Determine the [X, Y] coordinate at the center of the cell enclosing the given text.  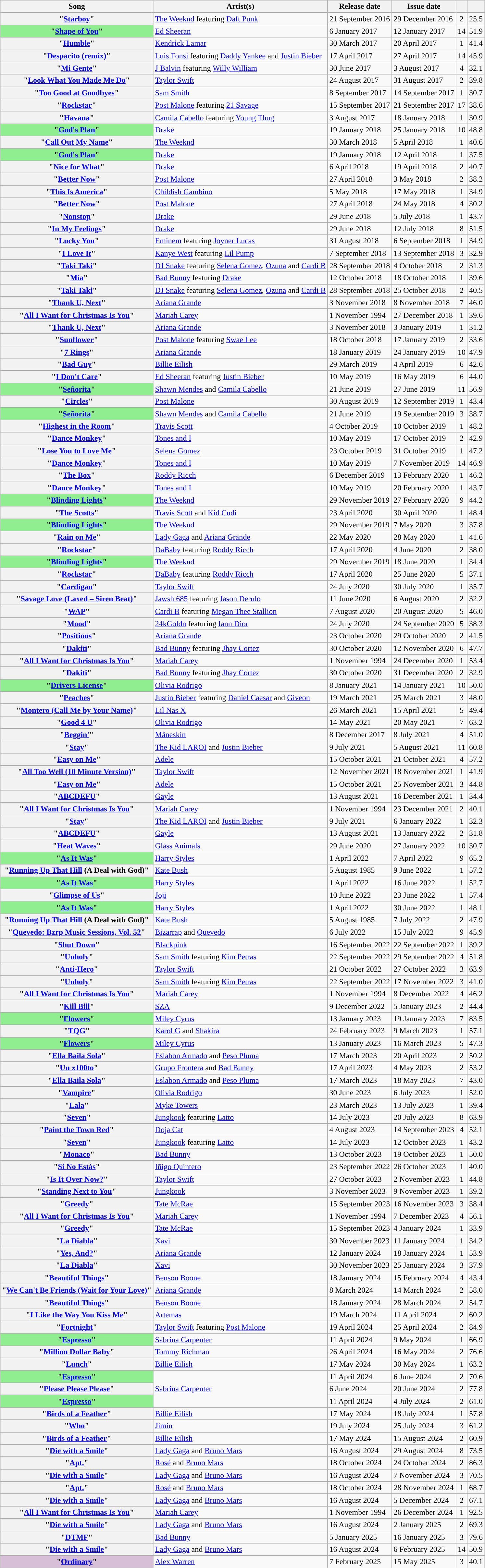
"Mia" [77, 278]
"I Like the Way You Kiss Me" [77, 1315]
60.2 [476, 1315]
25 November 2021 [424, 784]
5 December 2024 [424, 1500]
12 November 2020 [424, 648]
27 October 2022 [424, 969]
24kGoldn featuring Iann Dior [240, 624]
12 April 2018 [424, 155]
24 October 2024 [424, 1463]
"Montero (Call Me by Your Name)" [77, 710]
58.0 [476, 1290]
"Shape of You" [77, 31]
29 September 2022 [424, 957]
20 July 2023 [424, 1117]
79.6 [476, 1537]
Tommy Richman [240, 1352]
"Starboy" [77, 19]
6 July 2023 [424, 1093]
25 July 2024 [424, 1426]
"Despacito (remix)" [77, 56]
7 November 2019 [424, 463]
21 October 2021 [424, 760]
44.4 [476, 1006]
30 June 2017 [360, 68]
25 October 2018 [424, 290]
32.3 [476, 821]
5 January 2023 [424, 1006]
Post Malone featuring Swae Lee [240, 340]
46.9 [476, 463]
40.7 [476, 167]
51.9 [476, 31]
9 November 2023 [424, 1191]
17 October 2019 [424, 438]
68.7 [476, 1488]
Karol G and Shakira [240, 1031]
Måneskin [240, 735]
"Call Out My Name" [77, 142]
7 December 2023 [424, 1216]
19 April 2024 [360, 1327]
"Quevedo: Bzrp Music Sessions, Vol. 52" [77, 932]
Sam Smith [240, 93]
13 September 2018 [424, 253]
61.0 [476, 1401]
15 July 2022 [424, 932]
16 May 2019 [424, 377]
20 April 2023 [424, 1056]
"Humble" [77, 43]
30 June 2023 [360, 1093]
"Fortnight" [77, 1327]
30 July 2020 [424, 587]
86.3 [476, 1463]
41.5 [476, 636]
7 September 2018 [360, 253]
20 February 2020 [424, 488]
7 April 2022 [424, 858]
Roddy Ricch [240, 475]
51.8 [476, 957]
57.1 [476, 1031]
19 July 2024 [360, 1426]
16 September 2022 [360, 945]
Camila Cabello featuring Young Thug [240, 117]
92.5 [476, 1512]
4 October 2019 [360, 426]
30 June 2022 [424, 907]
23 December 2021 [424, 809]
Myke Towers [240, 1105]
32.1 [476, 68]
"Monaco" [77, 1155]
"Positions" [77, 636]
23 March 2023 [360, 1105]
24 September 2020 [424, 624]
Ed Sheeran featuring Justin Bieber [240, 377]
12 January 2024 [360, 1253]
48.2 [476, 426]
8 July 2021 [424, 735]
12 September 2019 [424, 401]
47.7 [476, 648]
"Sunflower" [77, 340]
29 August 2024 [424, 1451]
16 December 2021 [424, 796]
Doja Cat [240, 1130]
Blackpink [240, 945]
"Paint the Town Red" [77, 1130]
26 April 2024 [360, 1352]
25 March 2021 [424, 698]
76.6 [476, 1352]
50.9 [476, 1550]
51.5 [476, 229]
23 June 2022 [424, 895]
48.8 [476, 130]
35.7 [476, 587]
47.2 [476, 451]
20 August 2020 [424, 611]
8 September 2017 [360, 93]
38.0 [476, 550]
16 June 2022 [424, 883]
31.3 [476, 266]
6 January 2022 [424, 821]
53.4 [476, 661]
30 May 2024 [424, 1364]
7 July 2022 [424, 920]
Kanye West featuring Lil Pump [240, 253]
21 September 2016 [360, 19]
8 November 2018 [424, 303]
42.9 [476, 438]
"Cardigan" [77, 587]
41.0 [476, 982]
41.4 [476, 43]
Kendrick Lamar [240, 43]
SZA [240, 1006]
31 December 2020 [424, 673]
43.0 [476, 1080]
"We Can't Be Friends (Wait for Your Love)" [77, 1290]
18 July 2024 [424, 1414]
60.8 [476, 747]
Artist(s) [240, 6]
24 January 2019 [424, 352]
14 September 2017 [424, 93]
6 January 2017 [360, 31]
18 November 2021 [424, 772]
5 January 2025 [360, 1537]
"Circles" [77, 401]
3 January 2019 [424, 327]
"Havana" [77, 117]
4 April 2019 [424, 365]
14 May 2021 [360, 722]
44.0 [476, 377]
4 January 2024 [424, 1228]
"Yes, And?" [77, 1253]
7 November 2024 [424, 1475]
21 October 2022 [360, 969]
24 May 2018 [424, 204]
"Is It Over Now?" [77, 1179]
27 April 2017 [424, 56]
"Beggin'" [77, 735]
J Balvin featuring Willy William [240, 68]
"Si No Estás" [77, 1167]
10 October 2019 [424, 426]
6 April 2018 [360, 167]
Bad Bunny featuring Drake [240, 278]
"The Scotts" [77, 512]
5 July 2018 [424, 216]
4 July 2024 [424, 1401]
"All Too Well (10 Minute Version)" [77, 772]
6 July 2022 [360, 932]
8 March 2024 [360, 1290]
14 March 2024 [424, 1290]
"Lucky You" [77, 241]
Jimin [240, 1426]
14 January 2021 [424, 685]
37.9 [476, 1265]
70.6 [476, 1377]
30 March 2018 [360, 142]
41.9 [476, 772]
18 May 2023 [424, 1080]
6 December 2019 [360, 475]
51.0 [476, 735]
"Drivers License" [77, 685]
23 April 2020 [360, 512]
39.8 [476, 80]
32.2 [476, 599]
56.1 [476, 1216]
19 September 2019 [424, 414]
"Please Please Please" [77, 1389]
30.9 [476, 117]
44.2 [476, 500]
29 October 2020 [424, 636]
Taylor Swift featuring Post Malone [240, 1327]
17 May 2018 [424, 192]
"Glimpse of Us" [77, 895]
"In My Feelings" [77, 229]
The Weeknd featuring Daft Punk [240, 19]
24 February 2023 [360, 1031]
8 December 2022 [424, 994]
66.9 [476, 1340]
17 April 2023 [360, 1068]
"Nice for What" [77, 167]
Selena Gomez [240, 451]
47.3 [476, 1043]
"Too Good at Goodbyes" [77, 93]
48.0 [476, 698]
"Mood" [77, 624]
37.1 [476, 574]
27 January 2022 [424, 846]
19 October 2023 [424, 1155]
31 August 2017 [424, 80]
30 March 2017 [360, 43]
61.2 [476, 1426]
"Shut Down" [77, 945]
48.1 [476, 907]
Luis Fonsi featuring Daddy Yankee and Justin Bieber [240, 56]
50.2 [476, 1056]
29 December 2016 [424, 19]
33.9 [476, 1228]
15 August 2024 [424, 1438]
Alex Warren [240, 1562]
"Kill Bill" [77, 1006]
37.5 [476, 155]
16 March 2023 [424, 1043]
6 September 2018 [424, 241]
Lil Nas X [240, 710]
6 February 2025 [424, 1550]
"Mi Gente" [77, 68]
83.5 [476, 1019]
77.8 [476, 1389]
38.2 [476, 179]
34.2 [476, 1241]
20 June 2024 [424, 1389]
25 April 2024 [424, 1327]
38.4 [476, 1204]
28 November 2024 [424, 1488]
"Peaches" [77, 698]
"Lose You to Love Me" [77, 451]
Travis Scott and Kid Cudi [240, 512]
23 October 2019 [360, 451]
15 April 2021 [424, 710]
48.4 [476, 512]
19 April 2018 [424, 167]
4 May 2023 [424, 1068]
5 August 2021 [424, 747]
12 July 2018 [424, 229]
38.3 [476, 624]
28 May 2020 [424, 537]
"Vampire" [77, 1093]
39.4 [476, 1105]
17 November 2022 [424, 982]
"This Is America" [77, 192]
54.7 [476, 1302]
"Heat Waves" [77, 846]
52.1 [476, 1130]
"I Love It" [77, 253]
57.4 [476, 895]
Artemas [240, 1315]
Travis Scott [240, 426]
"WAP" [77, 611]
Song [77, 6]
25 January 2024 [424, 1265]
21 September 2017 [424, 105]
"Lala" [77, 1105]
18 June 2020 [424, 562]
Jawsh 685 featuring Jason Derulo [240, 599]
8 January 2021 [360, 685]
19 March 2024 [360, 1315]
24 August 2017 [360, 80]
40.0 [476, 1167]
30 April 2020 [424, 512]
"The Box" [77, 475]
"Rain on Me" [77, 537]
"7 Rings" [77, 352]
Iñigo Quintero [240, 1167]
13 January 2022 [424, 833]
Eminem featuring Joyner Lucas [240, 241]
60.9 [476, 1438]
30 August 2019 [360, 401]
31 October 2019 [424, 451]
26 March 2021 [360, 710]
26 December 2024 [424, 1512]
73.5 [476, 1451]
17 April 2017 [360, 56]
"Look What You Made Me Do" [77, 80]
4 August 2023 [360, 1130]
3 November 2023 [360, 1191]
16 November 2023 [424, 1204]
"Good 4 U" [77, 722]
9 March 2023 [424, 1031]
29 March 2019 [360, 365]
9 May 2024 [424, 1340]
53.2 [476, 1068]
15 February 2024 [424, 1278]
17 [462, 105]
6 August 2020 [424, 599]
Post Malone featuring 21 Savage [240, 105]
38.7 [476, 414]
5 May 2018 [360, 192]
19 January 2023 [424, 1019]
15 May 2025 [424, 1562]
40.5 [476, 290]
49.4 [476, 710]
23 September 2022 [360, 1167]
67.1 [476, 1500]
12 November 2021 [360, 772]
"Standing Next to You" [77, 1191]
13 October 2023 [360, 1155]
43.2 [476, 1142]
"TQG" [77, 1031]
"Highest in the Room" [77, 426]
4 October 2018 [424, 266]
Childish Gambino [240, 192]
33.6 [476, 340]
Issue date [424, 6]
16 May 2024 [424, 1352]
70.5 [476, 1475]
27 June 2019 [424, 389]
Glass Animals [240, 846]
57.8 [476, 1414]
"Savage Love (Laxed – Siren Beat)" [77, 599]
"Lunch" [77, 1364]
24 December 2020 [424, 661]
41.6 [476, 537]
31 August 2018 [360, 241]
25 January 2018 [424, 130]
"Anti-Hero" [77, 969]
30.2 [476, 204]
11 June 2020 [360, 599]
23 October 2020 [360, 636]
"Ordinary" [77, 1562]
27 December 2018 [424, 315]
27 October 2023 [360, 1179]
4 June 2020 [424, 550]
"Million Dollar Baby" [77, 1352]
18 January 2019 [360, 352]
13 July 2023 [424, 1105]
25.5 [476, 19]
"DTMF" [77, 1537]
"I Don't Care" [77, 377]
Justin Bieber featuring Daniel Caesar and Giveon [240, 698]
10 June 2022 [360, 895]
52.0 [476, 1093]
7 February 2025 [360, 1562]
Joji [240, 895]
38.6 [476, 105]
"Nonstop" [77, 216]
20 May 2021 [424, 722]
25 June 2020 [424, 574]
9 June 2022 [424, 870]
Ed Sheeran [240, 31]
Grupo Frontera and Bad Bunny [240, 1068]
3 May 2018 [424, 179]
18 January 2018 [424, 117]
2 November 2023 [424, 1179]
Bizarrap and Quevedo [240, 932]
26 October 2023 [424, 1167]
14 September 2023 [424, 1130]
53.9 [476, 1253]
7 May 2020 [424, 525]
19 March 2021 [360, 698]
17 January 2019 [424, 340]
56.9 [476, 389]
7 August 2020 [360, 611]
27 February 2020 [424, 500]
Jungkook [240, 1191]
"Who" [77, 1426]
"Bad Guy" [77, 365]
12 October 2023 [424, 1142]
31.8 [476, 833]
29 June 2020 [360, 846]
69.3 [476, 1525]
13 February 2020 [424, 475]
2 January 2025 [424, 1525]
40.6 [476, 142]
22 May 2020 [360, 537]
15 September 2017 [360, 105]
8 December 2017 [360, 735]
20 April 2017 [424, 43]
31.2 [476, 327]
65.2 [476, 858]
12 October 2018 [360, 278]
11 January 2024 [424, 1241]
9 December 2022 [360, 1006]
84.9 [476, 1327]
5 April 2018 [424, 142]
37.8 [476, 525]
"Un x100to" [77, 1068]
12 January 2017 [424, 31]
Release date [360, 6]
28 March 2024 [424, 1302]
42.6 [476, 365]
Cardi B featuring Megan Thee Stallion [240, 611]
16 January 2025 [424, 1537]
52.7 [476, 883]
Lady Gaga and Ariana Grande [240, 537]
